For the text-containing cell, return its midpoint in (x, y) coordinate format. 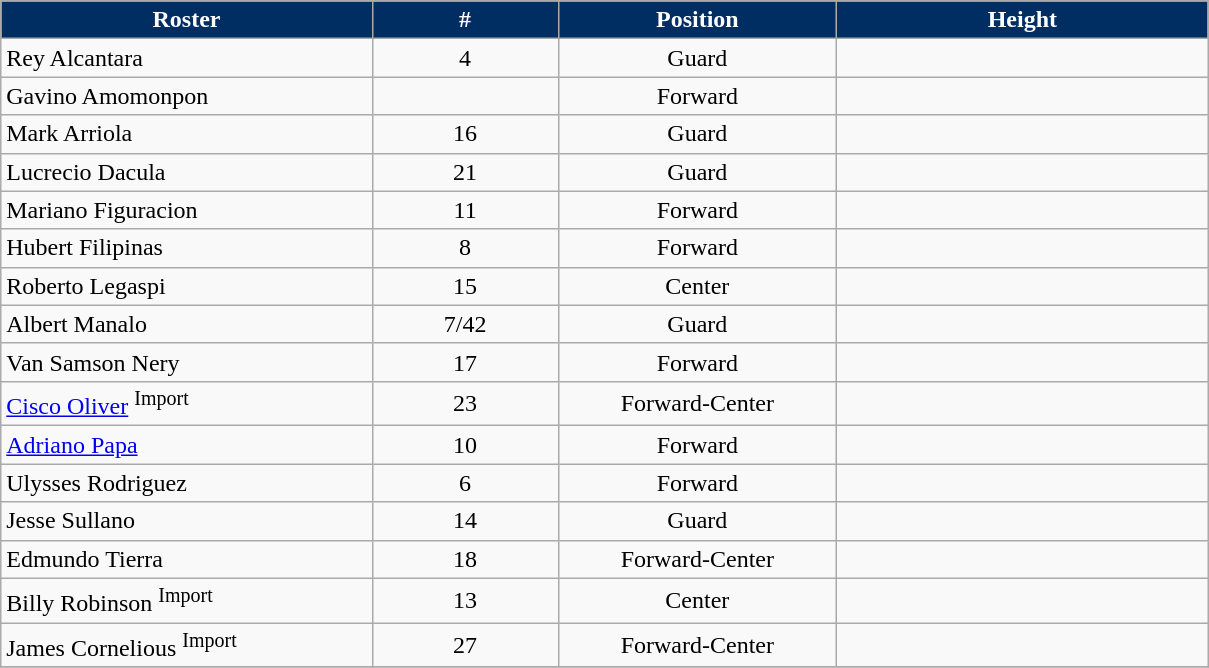
13 (465, 600)
18 (465, 559)
11 (465, 210)
Height (1023, 20)
Mariano Figuracion (187, 210)
27 (465, 646)
Van Samson Nery (187, 362)
15 (465, 286)
Mark Arriola (187, 134)
4 (465, 58)
14 (465, 521)
17 (465, 362)
23 (465, 404)
Adriano Papa (187, 445)
Albert Manalo (187, 324)
Cisco Oliver Import (187, 404)
Jesse Sullano (187, 521)
Roberto Legaspi (187, 286)
# (465, 20)
Roster (187, 20)
Ulysses Rodriguez (187, 483)
6 (465, 483)
7/42 (465, 324)
Gavino Amomonpon (187, 96)
Billy Robinson Import (187, 600)
8 (465, 248)
Rey Alcantara (187, 58)
Edmundo Tierra (187, 559)
Lucrecio Dacula (187, 172)
Hubert Filipinas (187, 248)
10 (465, 445)
James Cornelious Import (187, 646)
Position (698, 20)
16 (465, 134)
21 (465, 172)
